Detect which cell encompasses the target text, then output its [x, y] center coordinate. 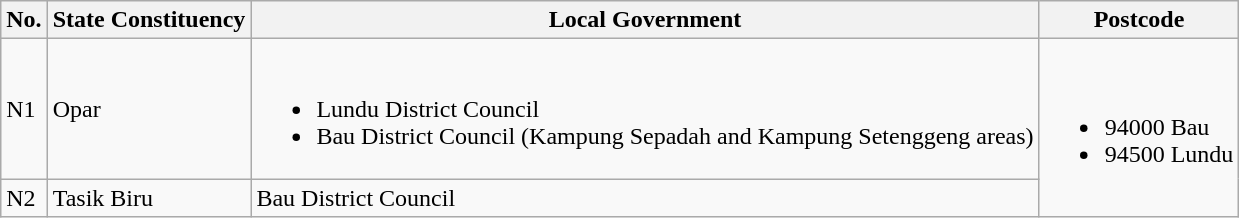
Local Government [645, 20]
N2 [24, 198]
State Constituency [149, 20]
Lundu District CouncilBau District Council (Kampung Sepadah and Kampung Setenggeng areas) [645, 109]
N1 [24, 109]
Postcode [1139, 20]
No. [24, 20]
Bau District Council [645, 198]
Opar [149, 109]
Tasik Biru [149, 198]
94000 Bau94500 Lundu [1139, 128]
